From the cell containing the given text, extract its center point as [x, y] coordinate. 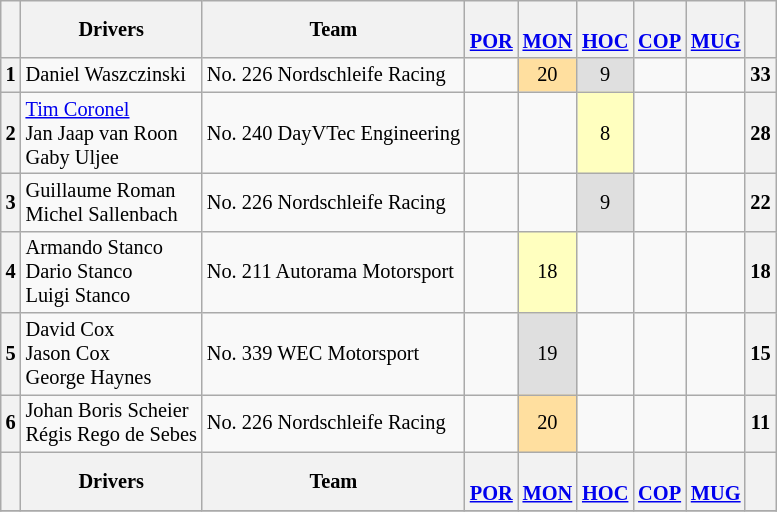
28 [760, 133]
22 [760, 202]
No. 211 Autorama Motorsport [334, 272]
Tim Coronel Jan Jaap van Roon Gaby Uljee [112, 133]
6 [11, 423]
David Cox Jason Cox George Haynes [112, 354]
3 [11, 202]
8 [605, 133]
2 [11, 133]
15 [760, 354]
4 [11, 272]
No. 240 DayVTec Engineering [334, 133]
5 [11, 354]
Guillaume Roman Michel Sallenbach [112, 202]
Johan Boris Scheier Régis Rego de Sebes [112, 423]
1 [11, 75]
11 [760, 423]
19 [548, 354]
No. 339 WEC Motorsport [334, 354]
Armando Stanco Dario Stanco Luigi Stanco [112, 272]
Daniel Waszczinski [112, 75]
33 [760, 75]
